Find where the given text appears and provide that cell's center as [x, y] coordinate. 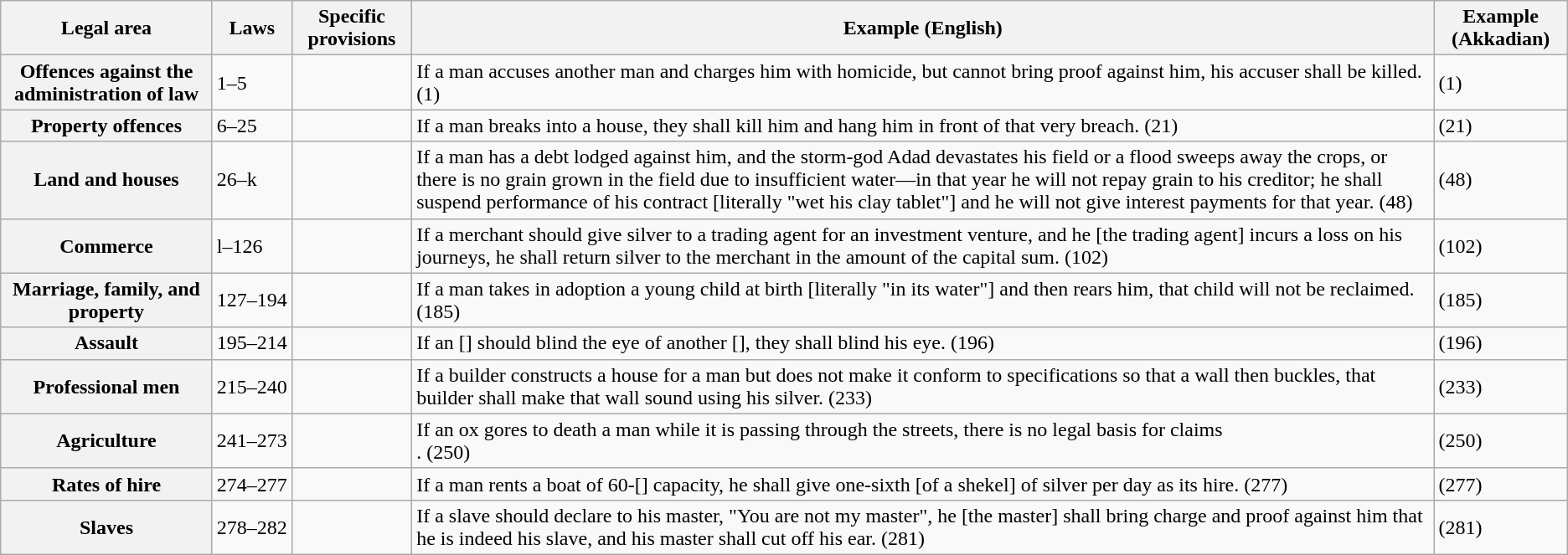
Offences against the administration of law [106, 82]
Laws [251, 28]
Agriculture [106, 440]
(102) [1501, 246]
Professional men [106, 387]
6–25 [251, 126]
Example (English) [923, 28]
l–126 [251, 246]
Example (Akkadian) [1501, 28]
(1) [1501, 82]
Slaves [106, 527]
Assault [106, 343]
215–240 [251, 387]
If a man takes in adoption a young child at birth [literally "in its water"] and then rears him, that child will not be reclaimed. (185) [923, 300]
(185) [1501, 300]
Rates of hire [106, 484]
(233) [1501, 387]
If a man rents a boat of 60-[] capacity, he shall give one-sixth [of a shekel] of silver per day as its hire. (277) [923, 484]
Legal area [106, 28]
Land and houses [106, 180]
127–194 [251, 300]
If a man accuses another man and charges him with homicide, but cannot bring proof against him, his accuser shall be killed. (1) [923, 82]
(250) [1501, 440]
(21) [1501, 126]
If an ox gores to death a man while it is passing through the streets, there is no legal basis for claims. (250) [923, 440]
Property offences [106, 126]
(196) [1501, 343]
241–273 [251, 440]
If a man breaks into a house, they shall kill him and hang him in front of that very breach. (21) [923, 126]
278–282 [251, 527]
Commerce [106, 246]
1–5 [251, 82]
195–214 [251, 343]
26–k [251, 180]
Marriage, family, and property [106, 300]
Specific provisions [352, 28]
(277) [1501, 484]
(48) [1501, 180]
(281) [1501, 527]
274–277 [251, 484]
If an [] should blind the eye of another [], they shall blind his eye. (196) [923, 343]
